Scan for the cell matching the given text and deliver its (X, Y) coordinate at center. 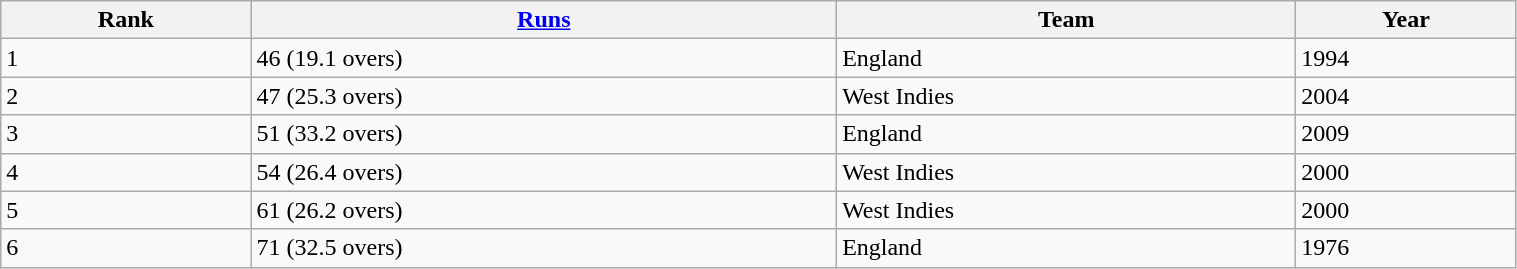
Team (1066, 20)
2 (126, 96)
6 (126, 248)
Runs (544, 20)
54 (26.4 overs) (544, 172)
Rank (126, 20)
61 (26.2 overs) (544, 210)
3 (126, 134)
Year (1406, 20)
2004 (1406, 96)
1 (126, 58)
2009 (1406, 134)
46 (19.1 overs) (544, 58)
71 (32.5 overs) (544, 248)
4 (126, 172)
51 (33.2 overs) (544, 134)
1994 (1406, 58)
47 (25.3 overs) (544, 96)
1976 (1406, 248)
5 (126, 210)
